Provide the (X, Y) coordinate of the cell's center where the given text is located.  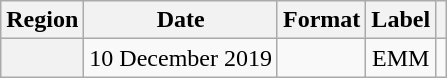
Region (42, 20)
EMM (401, 58)
Label (401, 20)
Format (321, 20)
10 December 2019 (181, 58)
Date (181, 20)
